Search for the cell housing the specified text and yield its [x, y] center coordinate. 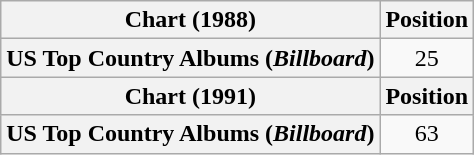
63 [427, 134]
Chart (1991) [190, 96]
Chart (1988) [190, 20]
25 [427, 58]
